Search for the cell housing the specified text and yield its (X, Y) center coordinate. 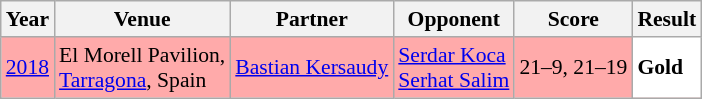
2018 (28, 68)
Gold (666, 68)
Year (28, 19)
Bastian Kersaudy (312, 68)
Opponent (454, 19)
Partner (312, 19)
Venue (142, 19)
El Morell Pavilion,Tarragona, Spain (142, 68)
Score (573, 19)
Result (666, 19)
21–9, 21–19 (573, 68)
Serdar Koca Serhat Salim (454, 68)
